Identify which cell holds the provided text, then report its [X, Y] central coordinate. 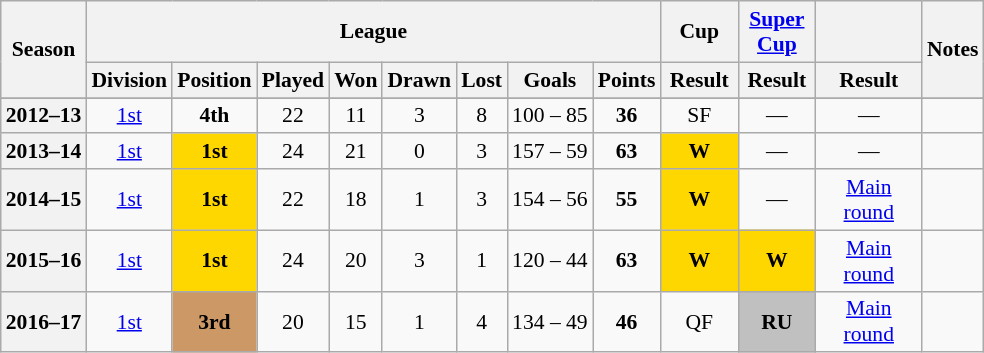
0 [419, 152]
3rd [214, 322]
Played [293, 80]
QF [699, 322]
Drawn [419, 80]
Position [214, 80]
46 [627, 322]
RU [777, 322]
Points [627, 80]
11 [356, 116]
36 [627, 116]
15 [356, 322]
18 [356, 200]
Lost [482, 80]
2015–16 [44, 260]
Super Cup [777, 32]
8 [482, 116]
4 [482, 322]
120 – 44 [550, 260]
Cup [699, 32]
Division [129, 80]
100 – 85 [550, 116]
157 – 59 [550, 152]
2016–17 [44, 322]
2013–14 [44, 152]
2014–15 [44, 200]
154 – 56 [550, 200]
League [373, 32]
21 [356, 152]
Goals [550, 80]
SF [699, 116]
2012–13 [44, 116]
Won [356, 80]
4th [214, 116]
Season [44, 50]
55 [627, 200]
134 – 49 [550, 322]
Notes [953, 50]
